Detect which cell encompasses the target text, then output its (X, Y) center coordinate. 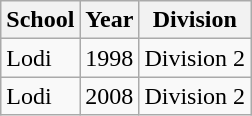
1998 (110, 58)
School (40, 20)
Year (110, 20)
2008 (110, 96)
Division (195, 20)
